For the text-containing cell, return its midpoint in (x, y) coordinate format. 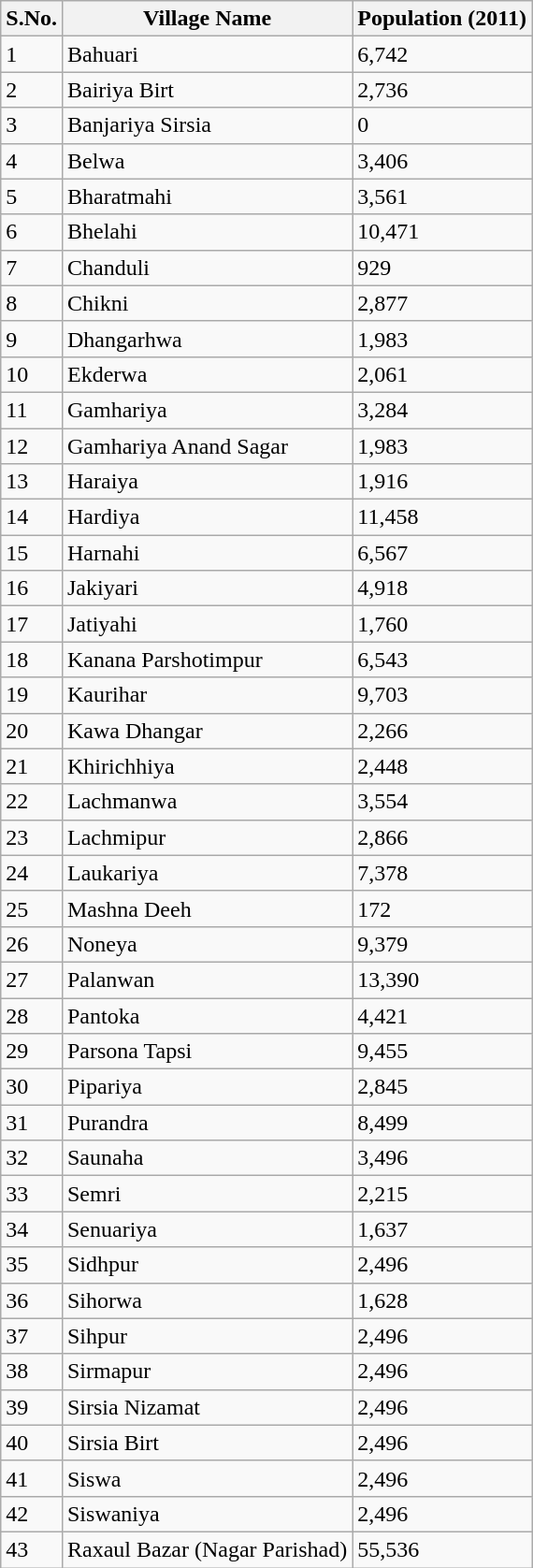
4,918 (442, 588)
10,471 (442, 232)
3 (32, 125)
Kanana Parshotimpur (207, 660)
14 (32, 517)
12 (32, 446)
9,703 (442, 695)
3,406 (442, 161)
Pipariya (207, 1087)
3,554 (442, 802)
3,561 (442, 196)
Senuariya (207, 1229)
1,916 (442, 482)
42 (32, 1514)
2,866 (442, 837)
40 (32, 1443)
2,215 (442, 1194)
Sidhpur (207, 1265)
5 (32, 196)
2,736 (442, 90)
Belwa (207, 161)
41 (32, 1478)
Bharatmahi (207, 196)
Dhangarhwa (207, 339)
13,390 (442, 980)
1,628 (442, 1300)
6,742 (442, 54)
11,458 (442, 517)
36 (32, 1300)
Sirmapur (207, 1372)
Purandra (207, 1123)
3,496 (442, 1158)
25 (32, 908)
Noneya (207, 944)
2,877 (442, 303)
11 (32, 410)
27 (32, 980)
23 (32, 837)
Chanduli (207, 268)
6 (32, 232)
6,543 (442, 660)
35 (32, 1265)
55,536 (442, 1549)
Hardiya (207, 517)
Lachmipur (207, 837)
Jatiyahi (207, 624)
19 (32, 695)
Semri (207, 1194)
Sirsia Birt (207, 1443)
Siswaniya (207, 1514)
4 (32, 161)
17 (32, 624)
4,421 (442, 1015)
3,284 (442, 410)
Mashna Deeh (207, 908)
Laukariya (207, 873)
Haraiya (207, 482)
Kawa Dhangar (207, 731)
28 (32, 1015)
1,637 (442, 1229)
Sihpur (207, 1336)
Ekderwa (207, 374)
29 (32, 1052)
9,379 (442, 944)
33 (32, 1194)
34 (32, 1229)
38 (32, 1372)
0 (442, 125)
S.No. (32, 19)
929 (442, 268)
10 (32, 374)
Chikni (207, 303)
Palanwan (207, 980)
2,448 (442, 766)
Sihorwa (207, 1300)
7,378 (442, 873)
15 (32, 553)
Saunaha (207, 1158)
Bahuari (207, 54)
39 (32, 1407)
Siswa (207, 1478)
30 (32, 1087)
43 (32, 1549)
172 (442, 908)
2,266 (442, 731)
37 (32, 1336)
32 (32, 1158)
Banjariya Sirsia (207, 125)
24 (32, 873)
Bhelahi (207, 232)
Lachmanwa (207, 802)
8,499 (442, 1123)
Bairiya Birt (207, 90)
8 (32, 303)
26 (32, 944)
Gamhariya Anand Sagar (207, 446)
6,567 (442, 553)
21 (32, 766)
2,061 (442, 374)
Population (2011) (442, 19)
7 (32, 268)
Pantoka (207, 1015)
9,455 (442, 1052)
Kaurihar (207, 695)
22 (32, 802)
Jakiyari (207, 588)
2,845 (442, 1087)
Harnahi (207, 553)
31 (32, 1123)
Village Name (207, 19)
1 (32, 54)
Sirsia Nizamat (207, 1407)
9 (32, 339)
13 (32, 482)
Parsona Tapsi (207, 1052)
Raxaul Bazar (Nagar Parishad) (207, 1549)
Khirichhiya (207, 766)
18 (32, 660)
Gamhariya (207, 410)
20 (32, 731)
2 (32, 90)
16 (32, 588)
1,760 (442, 624)
